Capture the cell that displays the provided text and extract its [X, Y] central coordinate. 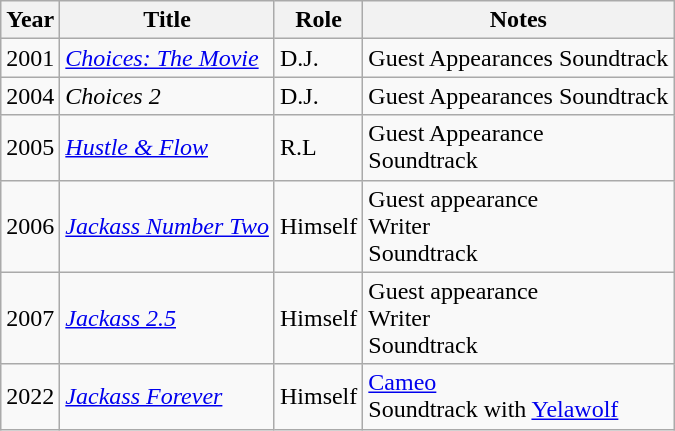
Jackass Forever [168, 396]
2006 [30, 226]
CameoSoundtrack with Yelawolf [518, 396]
2001 [30, 58]
2007 [30, 318]
R.L [318, 148]
2022 [30, 396]
Choices: The Movie [168, 58]
Notes [518, 20]
Role [318, 20]
Jackass 2.5 [168, 318]
Choices 2 [168, 96]
2004 [30, 96]
Hustle & Flow [168, 148]
Jackass Number Two [168, 226]
2005 [30, 148]
Guest AppearanceSoundtrack [518, 148]
Title [168, 20]
Year [30, 20]
